Scan for the cell matching the given text and deliver its [x, y] coordinate at center. 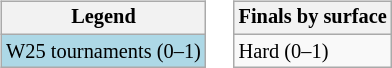
Finals by surface [313, 18]
Legend [103, 18]
Hard (0–1) [313, 51]
W25 tournaments (0–1) [103, 51]
